Output the [X, Y] coordinate of the center of the cell containing the given text.  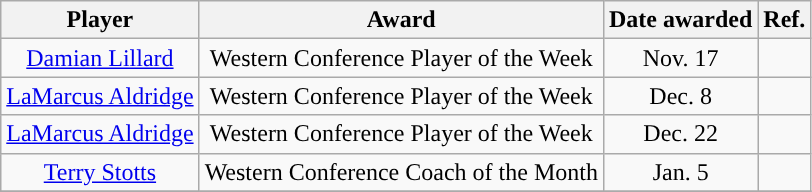
Jan. 5 [680, 172]
Terry Stotts [100, 172]
Dec. 22 [680, 134]
Ref. [784, 20]
Dec. 8 [680, 96]
Damian Lillard [100, 58]
Date awarded [680, 20]
Nov. 17 [680, 58]
Western Conference Coach of the Month [401, 172]
Player [100, 20]
Award [401, 20]
